Return [X, Y] of the center of cell containing provided text 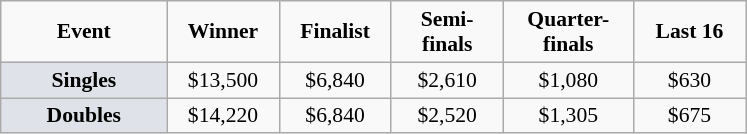
Event [84, 32]
$2,610 [447, 80]
$13,500 [223, 80]
$675 [689, 116]
Singles [84, 80]
$2,520 [447, 116]
Winner [223, 32]
$1,305 [568, 116]
Last 16 [689, 32]
$14,220 [223, 116]
Semi-finals [447, 32]
Finalist [335, 32]
Quarter-finals [568, 32]
$630 [689, 80]
$1,080 [568, 80]
Doubles [84, 116]
